Scan for the cell matching the given text and deliver its [X, Y] coordinate at center. 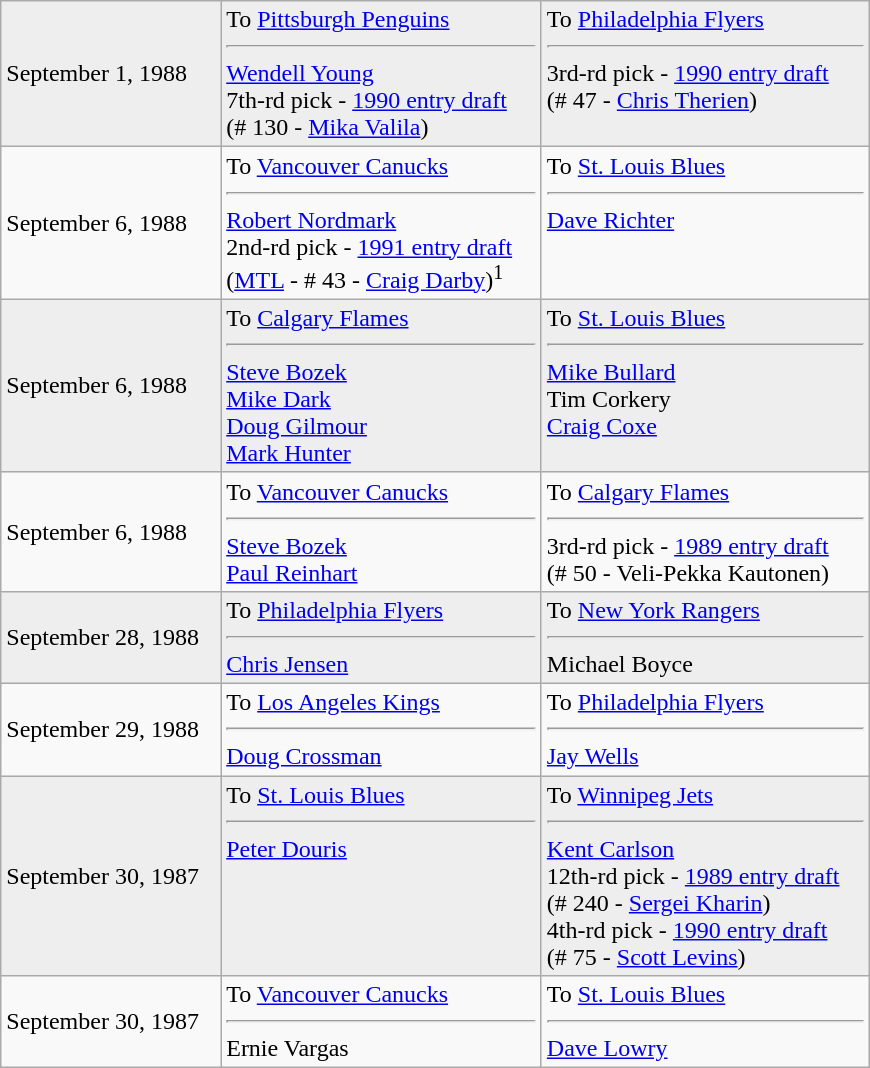
To St. Louis BluesPeter Douris [382, 876]
To Vancouver CanucksSteve BozekPaul Reinhart [382, 532]
September 28, 1988 [111, 637]
September 1, 1988 [111, 74]
To St. Louis BluesDave Richter [705, 224]
To Vancouver CanucksErnie Vargas [382, 1022]
To Philadelphia FlyersJay Wells [705, 730]
To Vancouver CanucksRobert Nordmark2nd-rd pick - 1991 entry draft(MTL - # 43 - Craig Darby)1 [382, 224]
To New York RangersMichael Boyce [705, 637]
September 29, 1988 [111, 730]
To St. Louis BluesMike BullardTim CorkeryCraig Coxe [705, 386]
To Philadelphia Flyers3rd-rd pick - 1990 entry draft(# 47 - Chris Therien) [705, 74]
To Calgary Flames3rd-rd pick - 1989 entry draft(# 50 - Veli-Pekka Kautonen) [705, 532]
To Calgary FlamesSteve BozekMike DarkDoug GilmourMark Hunter [382, 386]
To Philadelphia FlyersChris Jensen [382, 637]
To Los Angeles KingsDoug Crossman [382, 730]
To Pittsburgh PenguinsWendell Young7th-rd pick - 1990 entry draft(# 130 - Mika Valila) [382, 74]
To St. Louis BluesDave Lowry [705, 1022]
To Winnipeg JetsKent Carlson12th-rd pick - 1989 entry draft(# 240 - Sergei Kharin)4th-rd pick - 1990 entry draft(# 75 - Scott Levins) [705, 876]
